Detect which cell encompasses the target text, then output its (x, y) center coordinate. 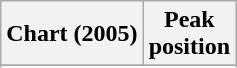
Chart (2005) (72, 34)
Peak position (189, 34)
